Scan for the cell matching the given text and deliver its [X, Y] coordinate at center. 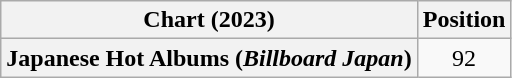
Position [464, 20]
Japanese Hot Albums (Billboard Japan) [209, 58]
92 [464, 58]
Chart (2023) [209, 20]
